Provide the (x, y) coordinate of the cell's center where the given text is located.  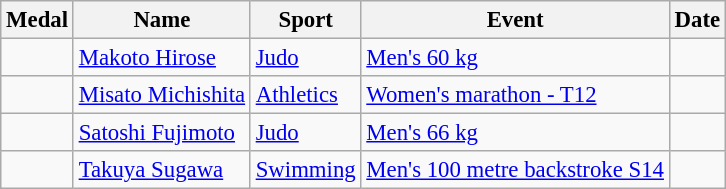
Men's 100 metre backstroke S14 (515, 170)
Women's marathon - T12 (515, 95)
Takuya Sugawa (162, 170)
Misato Michishita (162, 95)
Date (697, 20)
Makoto Hirose (162, 58)
Medal (38, 20)
Men's 60 kg (515, 58)
Swimming (306, 170)
Athletics (306, 95)
Men's 66 kg (515, 133)
Name (162, 20)
Satoshi Fujimoto (162, 133)
Event (515, 20)
Sport (306, 20)
